Return the [X, Y] coordinate for the center point of the cell that contains the specified text.  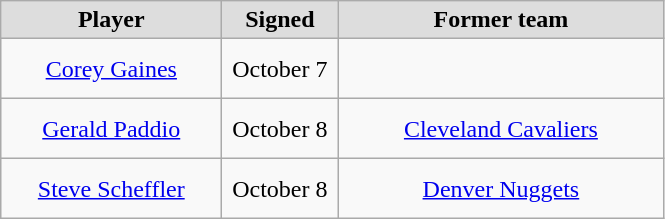
Denver Nuggets [501, 189]
Signed [280, 20]
October 7 [280, 69]
Corey Gaines [112, 69]
Cleveland Cavaliers [501, 129]
Gerald Paddio [112, 129]
Player [112, 20]
Steve Scheffler [112, 189]
Former team [501, 20]
